Capture the cell that displays the provided text and extract its (x, y) central coordinate. 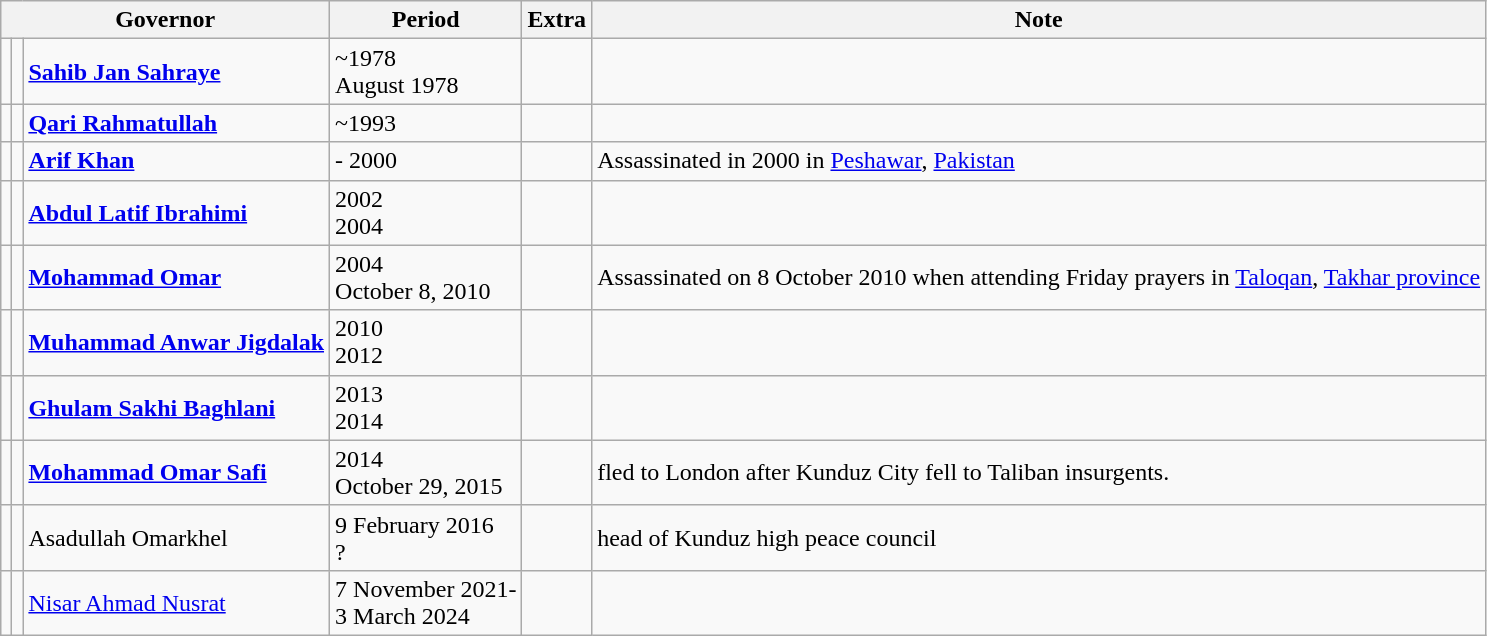
7 November 2021- 3 March 2024 (426, 602)
Sahib Jan Sahraye (176, 72)
Ghulam Sakhi Baghlani (176, 408)
- 2000 (426, 161)
Asadullah Omarkhel (176, 538)
2010 2012 (426, 342)
Qari Rahmatullah (176, 123)
Abdul Latif Ibrahimi (176, 212)
2004 October 8, 2010 (426, 278)
2013 2014 (426, 408)
Mohammad Omar (176, 278)
Governor (166, 20)
head of Kunduz high peace council (1039, 538)
Muhammad Anwar Jigdalak (176, 342)
2002 2004 (426, 212)
Extra (557, 20)
Mohammad Omar Safi (176, 472)
Nisar Ahmad Nusrat (176, 602)
Assassinated in 2000 in Peshawar, Pakistan (1039, 161)
9 February 2016? (426, 538)
~1993 (426, 123)
Note (1039, 20)
fled to London after Kunduz City fell to Taliban insurgents. (1039, 472)
Arif Khan (176, 161)
Period (426, 20)
2014 October 29, 2015 (426, 472)
Assassinated on 8 October 2010 when attending Friday prayers in Taloqan, Takhar province (1039, 278)
~1978 August 1978 (426, 72)
